Detect which cell encompasses the target text, then output its (x, y) center coordinate. 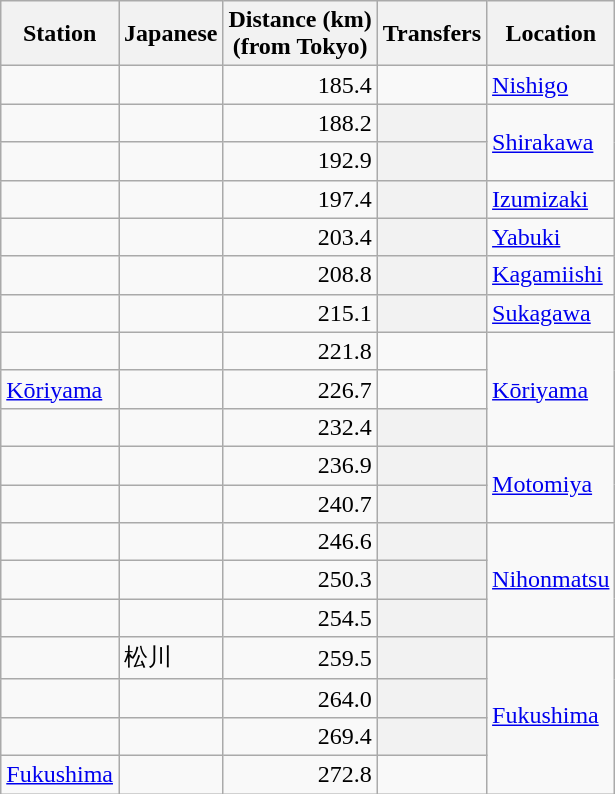
269.4 (300, 736)
264.0 (300, 698)
Location (551, 34)
Nihonmatsu (551, 580)
Yabuki (551, 237)
236.9 (300, 465)
232.4 (300, 427)
259.5 (300, 658)
Izumizaki (551, 199)
246.6 (300, 542)
Japanese (170, 34)
197.4 (300, 199)
208.8 (300, 275)
254.5 (300, 618)
192.9 (300, 161)
203.4 (300, 237)
226.7 (300, 389)
188.2 (300, 123)
185.4 (300, 85)
Motomiya (551, 484)
Sukagawa (551, 313)
Shirakawa (551, 142)
Nishigo (551, 85)
250.3 (300, 580)
272.8 (300, 774)
松川 (170, 658)
Station (60, 34)
240.7 (300, 503)
221.8 (300, 351)
Kagamiishi (551, 275)
Transfers (432, 34)
Distance (km)(from Tokyo) (300, 34)
215.1 (300, 313)
